Return the (x, y) coordinate for the center point of the cell that contains the specified text.  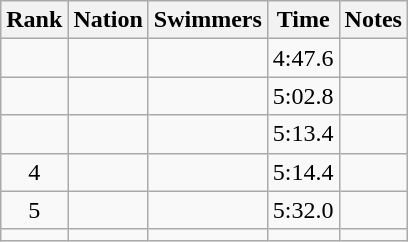
5:14.4 (303, 172)
5:13.4 (303, 134)
Nation (108, 20)
Time (303, 20)
4:47.6 (303, 58)
5:02.8 (303, 96)
5:32.0 (303, 210)
Rank (34, 20)
5 (34, 210)
Notes (373, 20)
4 (34, 172)
Swimmers (208, 20)
